Search for the cell housing the specified text and yield its (x, y) center coordinate. 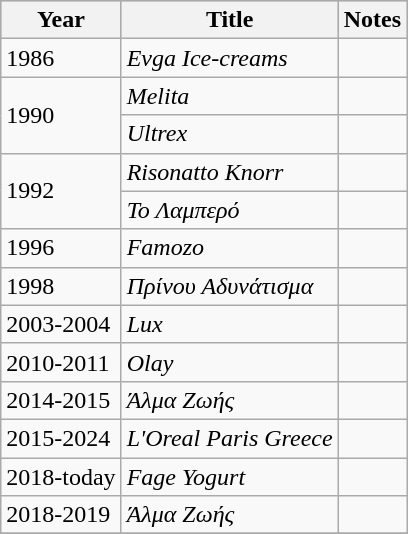
Year (61, 20)
Title (230, 20)
2018-today (61, 477)
Lux (230, 324)
2003-2004 (61, 324)
Το Λαμπερό (230, 210)
Melita (230, 96)
Fage Yogurt (230, 477)
Ultrex (230, 134)
1998 (61, 286)
Notes (372, 20)
Olay (230, 362)
1992 (61, 191)
1986 (61, 58)
Famozo (230, 248)
1990 (61, 115)
1996 (61, 248)
2015-2024 (61, 438)
L'Oreal Paris Greece (230, 438)
Πρίνου Αδυνάτισμα (230, 286)
2018-2019 (61, 515)
2014-2015 (61, 400)
Risonatto Knorr (230, 172)
Evga Ice-creams (230, 58)
2010-2011 (61, 362)
